Capture the cell that displays the provided text and extract its (x, y) central coordinate. 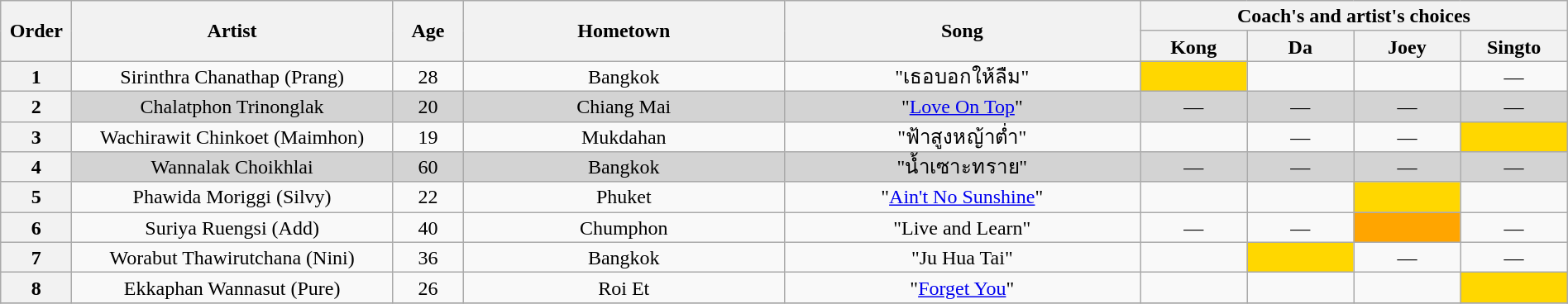
Roi Et (624, 287)
Worabut Thawirutchana (Nini) (232, 258)
Coach's and artist's choices (1355, 17)
4 (36, 167)
3 (36, 137)
"ฟ้าสูงหญ้าต่ำ" (963, 137)
Mukdahan (624, 137)
Wachirawit Chinkoet (Maimhon) (232, 137)
1 (36, 76)
20 (428, 106)
"เธอบอกให้ลืม" (963, 76)
40 (428, 228)
Song (963, 31)
"Love On Top" (963, 106)
Artist (232, 31)
Suriya Ruengsi (Add) (232, 228)
28 (428, 76)
Age (428, 31)
Ekkaphan Wannasut (Pure) (232, 287)
Hometown (624, 31)
"Ain't No Sunshine" (963, 197)
8 (36, 287)
Wannalak Choikhlai (232, 167)
Joey (1408, 46)
Chiang Mai (624, 106)
Sirinthra Chanathap (Prang) (232, 76)
Chalatphon Trinonglak (232, 106)
19 (428, 137)
26 (428, 287)
2 (36, 106)
60 (428, 167)
Da (1300, 46)
"Live and Learn" (963, 228)
6 (36, 228)
Kong (1194, 46)
Order (36, 31)
Phuket (624, 197)
5 (36, 197)
Singto (1513, 46)
36 (428, 258)
7 (36, 258)
"Ju Hua Tai" (963, 258)
Phawida Moriggi (Silvy) (232, 197)
22 (428, 197)
"Forget You" (963, 287)
Chumphon (624, 228)
"น้ำเซาะทราย" (963, 167)
